Return (X, Y) of the center of cell containing provided text 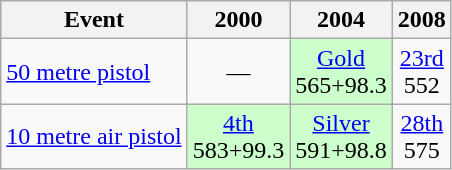
50 metre pistol (94, 72)
— (238, 72)
Silver591+98.8 (342, 136)
Event (94, 20)
28th575 (422, 136)
10 metre air pistol (94, 136)
Gold565+98.3 (342, 72)
2004 (342, 20)
2000 (238, 20)
23rd552 (422, 72)
2008 (422, 20)
4th583+99.3 (238, 136)
